Locate the cell with the specified text and output its (x, y) center coordinate. 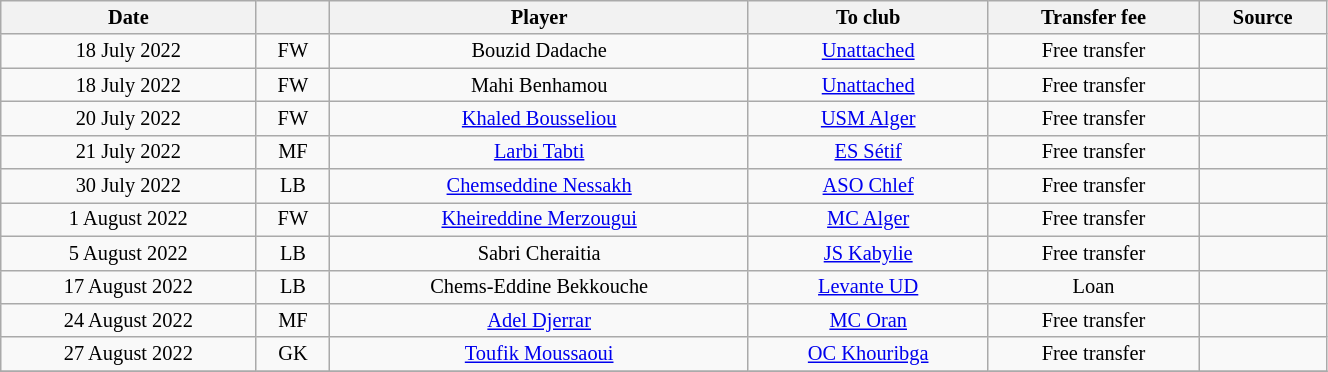
OC Khouribga (868, 354)
Khaled Bousseliou (540, 118)
17 August 2022 (128, 287)
Bouzid Dadache (540, 51)
MC Oran (868, 320)
Larbi Tabti (540, 152)
Chems-Eddine Bekkouche (540, 287)
24 August 2022 (128, 320)
USM Alger (868, 118)
21 July 2022 (128, 152)
Loan (1094, 287)
30 July 2022 (128, 186)
Levante UD (868, 287)
Mahi Benhamou (540, 85)
ASO Chlef (868, 186)
GK (293, 354)
Source (1262, 17)
1 August 2022 (128, 219)
Date (128, 17)
Sabri Cheraitia (540, 253)
27 August 2022 (128, 354)
Toufik Moussaoui (540, 354)
Player (540, 17)
To club (868, 17)
5 August 2022 (128, 253)
20 July 2022 (128, 118)
Adel Djerrar (540, 320)
Kheireddine Merzougui (540, 219)
Chemseddine Nessakh (540, 186)
JS Kabylie (868, 253)
Transfer fee (1094, 17)
MC Alger (868, 219)
ES Sétif (868, 152)
